Extract the (x, y) coordinate from the center of the cell holding the provided text.  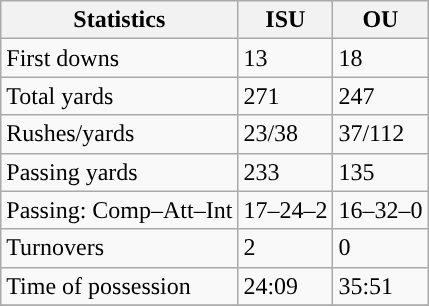
16–32–0 (380, 210)
First downs (120, 58)
Passing yards (120, 172)
13 (286, 58)
271 (286, 96)
247 (380, 96)
135 (380, 172)
18 (380, 58)
35:51 (380, 286)
Turnovers (120, 248)
23/38 (286, 134)
Time of possession (120, 286)
37/112 (380, 134)
Rushes/yards (120, 134)
Total yards (120, 96)
Passing: Comp–Att–Int (120, 210)
OU (380, 20)
233 (286, 172)
ISU (286, 20)
0 (380, 248)
Statistics (120, 20)
17–24–2 (286, 210)
24:09 (286, 286)
2 (286, 248)
